Determine the (X, Y) coordinate at the center of the cell enclosing the given text.  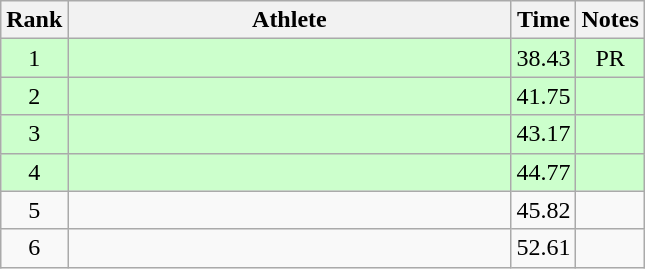
1 (34, 58)
Time (544, 20)
4 (34, 172)
52.61 (544, 248)
5 (34, 210)
43.17 (544, 134)
Athlete (290, 20)
3 (34, 134)
41.75 (544, 96)
Rank (34, 20)
Notes (610, 20)
PR (610, 58)
6 (34, 248)
2 (34, 96)
44.77 (544, 172)
38.43 (544, 58)
45.82 (544, 210)
